Locate the cell with the specified text and output its (X, Y) center coordinate. 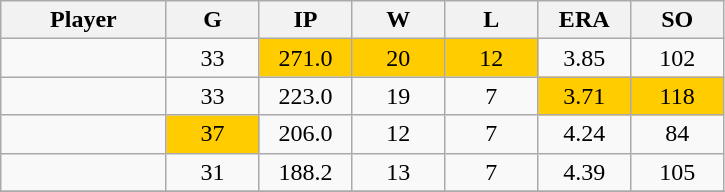
102 (678, 58)
4.39 (584, 172)
206.0 (306, 134)
L (492, 20)
271.0 (306, 58)
SO (678, 20)
20 (398, 58)
G (212, 20)
W (398, 20)
37 (212, 134)
84 (678, 134)
4.24 (584, 134)
3.85 (584, 58)
31 (212, 172)
13 (398, 172)
ERA (584, 20)
188.2 (306, 172)
19 (398, 96)
223.0 (306, 96)
118 (678, 96)
IP (306, 20)
Player (84, 20)
3.71 (584, 96)
105 (678, 172)
